From the cell containing the given text, extract its center point as [x, y] coordinate. 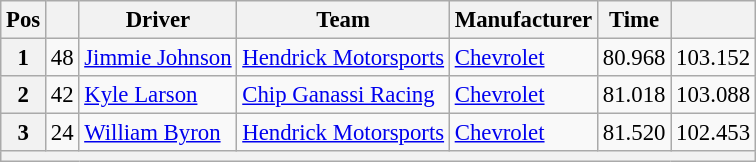
3 [24, 133]
Kyle Larson [158, 95]
42 [62, 95]
Pos [24, 20]
24 [62, 133]
2 [24, 95]
103.152 [714, 58]
103.088 [714, 95]
Chip Ganassi Racing [343, 95]
81.520 [634, 133]
Jimmie Johnson [158, 58]
Team [343, 20]
48 [62, 58]
102.453 [714, 133]
Driver [158, 20]
1 [24, 58]
81.018 [634, 95]
William Byron [158, 133]
Time [634, 20]
80.968 [634, 58]
Manufacturer [523, 20]
